From the cell containing the given text, extract its center point as [x, y] coordinate. 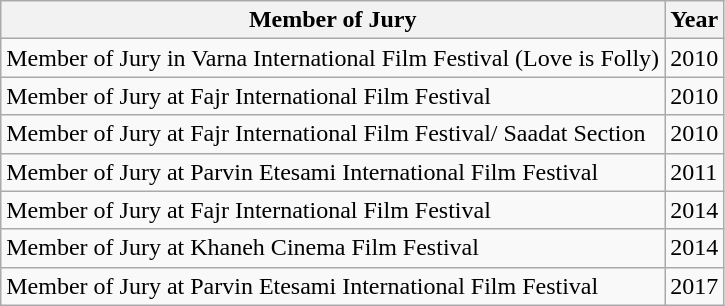
Member of Jury at Fajr International Film Festival/ Saadat Section [333, 134]
Year [694, 20]
Member of Jury in Varna International Film Festival (Love is Folly) [333, 58]
Member of Jury [333, 20]
2017 [694, 286]
Member of Jury at Khaneh Cinema Film Festival [333, 248]
2011 [694, 172]
